Output the (X, Y) coordinate of the center of the cell containing the given text.  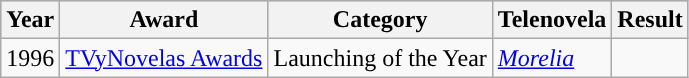
Morelia (552, 58)
Launching of the Year (380, 58)
1996 (30, 58)
Year (30, 20)
Result (650, 20)
Award (164, 20)
TVyNovelas Awards (164, 58)
Telenovela (552, 20)
Category (380, 20)
